Return (x, y) of the center of cell containing provided text 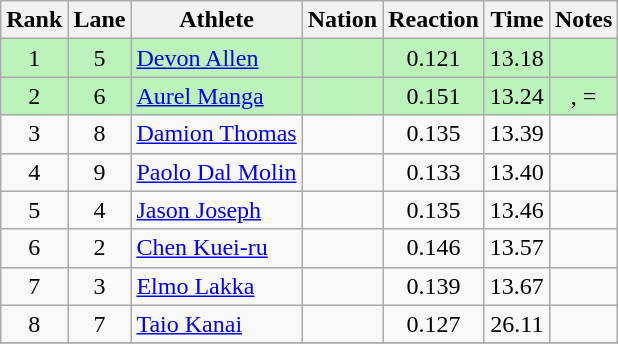
0.139 (434, 286)
13.39 (516, 134)
0.127 (434, 324)
0.151 (434, 96)
Reaction (434, 20)
Paolo Dal Molin (216, 172)
13.24 (516, 96)
, = (583, 96)
Devon Allen (216, 58)
13.46 (516, 210)
13.67 (516, 286)
Taio Kanai (216, 324)
Rank (34, 20)
Time (516, 20)
9 (100, 172)
26.11 (516, 324)
1 (34, 58)
Elmo Lakka (216, 286)
Notes (583, 20)
13.40 (516, 172)
13.57 (516, 248)
0.146 (434, 248)
13.18 (516, 58)
Chen Kuei-ru (216, 248)
Jason Joseph (216, 210)
Nation (342, 20)
0.133 (434, 172)
Damion Thomas (216, 134)
0.121 (434, 58)
Aurel Manga (216, 96)
Lane (100, 20)
Athlete (216, 20)
